Return [X, Y] of the center of cell containing provided text 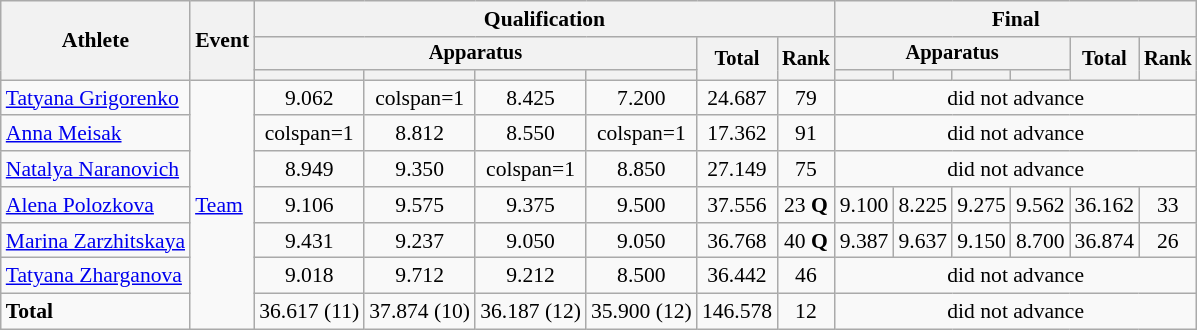
8.949 [309, 169]
79 [806, 98]
36.874 [1104, 241]
91 [806, 134]
Final [1016, 19]
75 [806, 169]
9.431 [309, 241]
9.387 [864, 241]
36.617 (11) [309, 312]
146.578 [737, 312]
8.550 [530, 134]
Tatyana Zharganova [96, 276]
36.442 [737, 276]
8.700 [1040, 241]
9.212 [530, 276]
37.556 [737, 205]
9.275 [982, 205]
9.062 [309, 98]
8.850 [642, 169]
9.100 [864, 205]
8.425 [530, 98]
23 Q [806, 205]
33 [1168, 205]
8.812 [420, 134]
Team [222, 204]
Event [222, 40]
35.900 (12) [642, 312]
9.562 [1040, 205]
Tatyana Grigorenko [96, 98]
46 [806, 276]
Athlete [96, 40]
9.150 [982, 241]
Anna Meisak [96, 134]
12 [806, 312]
8.500 [642, 276]
8.225 [922, 205]
26 [1168, 241]
9.712 [420, 276]
27.149 [737, 169]
36.162 [1104, 205]
40 Q [806, 241]
Qualification [544, 19]
9.500 [642, 205]
36.768 [737, 241]
9.350 [420, 169]
37.874 (10) [420, 312]
17.362 [737, 134]
9.375 [530, 205]
Alena Polozkova [96, 205]
Marina Zarzhitskaya [96, 241]
36.187 (12) [530, 312]
9.637 [922, 241]
9.575 [420, 205]
Natalya Naranovich [96, 169]
9.237 [420, 241]
9.106 [309, 205]
7.200 [642, 98]
9.018 [309, 276]
24.687 [737, 98]
